Provide the [x, y] coordinate of the cell's center where the given text is located.  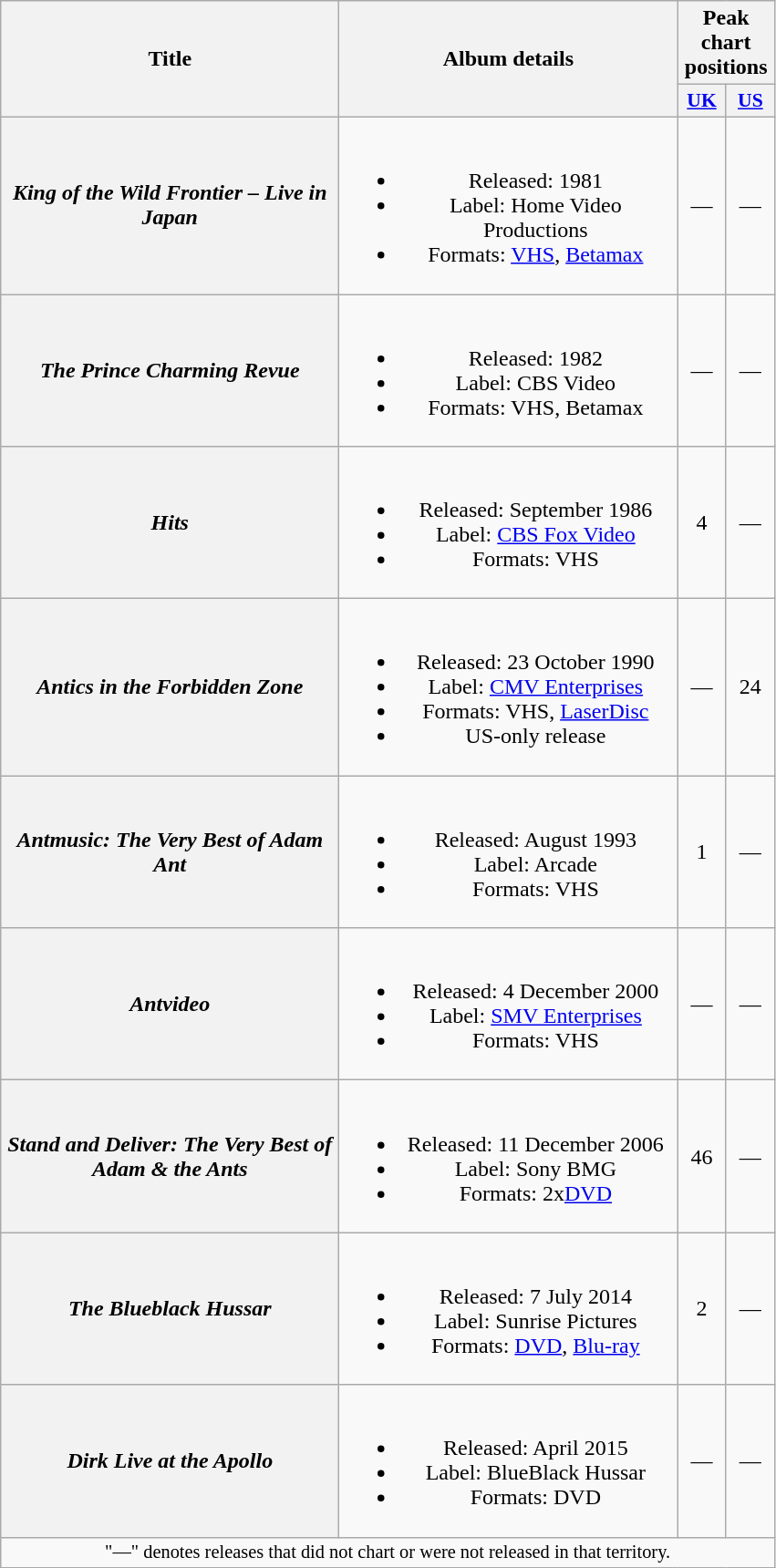
1 [702, 851]
24 [750, 687]
Released: 7 July 2014Label: Sunrise PicturesFormats: DVD, Blu-ray [509, 1309]
Dirk Live at the Apollo [170, 1460]
Released: 1982Label: CBS VideoFormats: VHS, Betamax [509, 370]
Released: 4 December 2000Label: SMV EnterprisesFormats: VHS [509, 1005]
Stand and Deliver: The Very Best of Adam & the Ants [170, 1156]
The Prince Charming Revue [170, 370]
Released: August 1993Label: ArcadeFormats: VHS [509, 851]
Released: September 1986Label: CBS Fox VideoFormats: VHS [509, 523]
2 [702, 1309]
"—" denotes releases that did not chart or were not released in that territory. [388, 1553]
Antics in the Forbidden Zone [170, 687]
King of the Wild Frontier – Live in Japan [170, 205]
Released: 1981Label: Home Video ProductionsFormats: VHS, Betamax [509, 205]
UK [702, 101]
Antvideo [170, 1005]
Released: 23 October 1990Label: CMV EnterprisesFormats: VHS, LaserDiscUS-only release [509, 687]
Antmusic: The Very Best of Adam Ant [170, 851]
Album details [509, 59]
US [750, 101]
46 [702, 1156]
Released: 11 December 2006Label: Sony BMGFormats: 2xDVD [509, 1156]
4 [702, 523]
Peak chart positions [726, 43]
Hits [170, 523]
Title [170, 59]
Released: April 2015Label: BlueBlack HussarFormats: DVD [509, 1460]
The Blueblack Hussar [170, 1309]
